Provide the [x, y] coordinate of the cell's center where the given text is located.  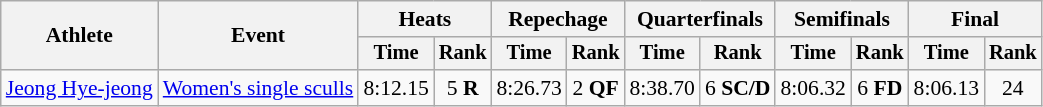
6 SC/D [738, 88]
8:38.70 [662, 88]
5 R [463, 88]
Athlete [80, 36]
6 FD [880, 88]
Final [976, 19]
Jeong Hye-jeong [80, 88]
Semifinals [842, 19]
Women's single sculls [258, 88]
Repechage [558, 19]
Quarterfinals [700, 19]
8:06.32 [812, 88]
Heats [424, 19]
24 [1013, 88]
8:26.73 [528, 88]
8:06.13 [946, 88]
2 QF [596, 88]
8:12.15 [396, 88]
Event [258, 36]
